Output the (x, y) coordinate of the center of the cell containing the given text.  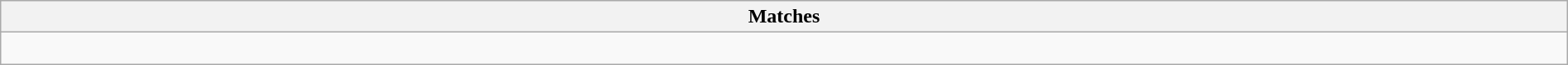
Matches (784, 17)
